For the text-containing cell, return its midpoint in [x, y] coordinate format. 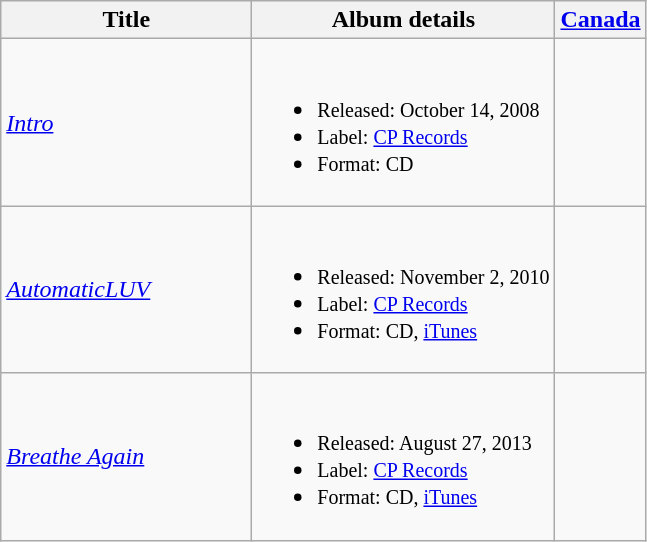
Released: October 14, 2008Label: CP RecordsFormat: CD [404, 122]
Released: August 27, 2013Label: CP RecordsFormat: CD, iTunes [404, 456]
AutomaticLUV [126, 290]
Canada [600, 20]
Released: November 2, 2010Label: CP RecordsFormat: CD, iTunes [404, 290]
Album details [404, 20]
Title [126, 20]
Breathe Again [126, 456]
Intro [126, 122]
